Output the [x, y] coordinate of the center of the cell containing the given text.  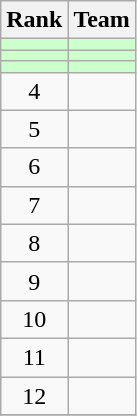
6 [34, 167]
Team [102, 20]
Rank [34, 20]
5 [34, 129]
9 [34, 281]
11 [34, 357]
8 [34, 243]
10 [34, 319]
4 [34, 91]
7 [34, 205]
12 [34, 395]
